Scan for the cell matching the given text and deliver its [X, Y] coordinate at center. 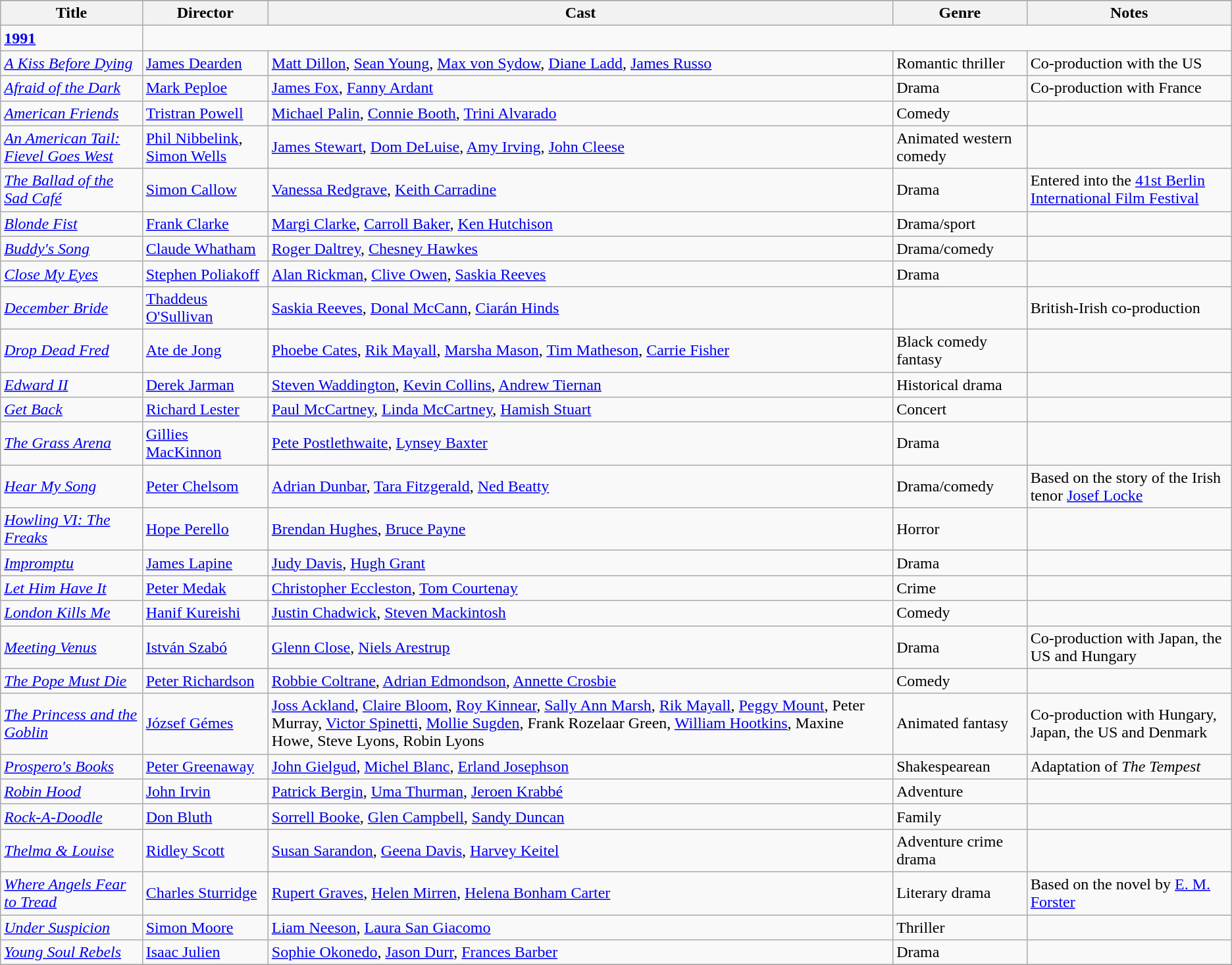
Derek Jarman [205, 385]
Young Soul Rebels [71, 953]
Edward II [71, 385]
Don Bluth [205, 816]
Ate de Jong [205, 350]
Let Him Have It [71, 588]
Justin Chadwick, Steven Mackintosh [580, 613]
Adventure crime drama [960, 850]
Saskia Reeves, Donal McCann, Ciarán Hinds [580, 308]
Rupert Graves, Helen Mirren, Helena Bonham Carter [580, 893]
Liam Neeson, Laura San Giacomo [580, 927]
Co-production with Hungary, Japan, the US and Denmark [1129, 724]
Sophie Okonedo, Jason Durr, Frances Barber [580, 953]
Family [960, 816]
Richard Lester [205, 410]
Brendan Hughes, Bruce Payne [580, 529]
Co-production with France [1129, 88]
Prospero's Books [71, 766]
Adventure [960, 791]
Notes [1129, 13]
Frank Clarke [205, 224]
Charles Sturridge [205, 893]
Get Back [71, 410]
Historical drama [960, 385]
Stephen Poliakoff [205, 274]
Steven Waddington, Kevin Collins, Andrew Tiernan [580, 385]
Matt Dillon, Sean Young, Max von Sydow, Diane Ladd, James Russo [580, 63]
Christopher Eccleston, Tom Courtenay [580, 588]
John Irvin [205, 791]
Literary drama [960, 893]
Title [71, 13]
Blonde Fist [71, 224]
The Pope Must Die [71, 681]
Peter Chelsom [205, 487]
Robbie Coltrane, Adrian Edmondson, Annette Crosbie [580, 681]
Romantic thriller [960, 63]
Close My Eyes [71, 274]
Howling VI: The Freaks [71, 529]
British-Irish co-production [1129, 308]
Hear My Song [71, 487]
James Dearden [205, 63]
Cast [580, 13]
Co-production with Japan, the US and Hungary [1129, 647]
Meeting Venus [71, 647]
Shakespearean [960, 766]
Peter Greenaway [205, 766]
Drop Dead Fred [71, 350]
Entered into the 41st Berlin International Film Festival [1129, 189]
Thaddeus O'Sullivan [205, 308]
Hanif Kureishi [205, 613]
Margi Clarke, Carroll Baker, Ken Hutchison [580, 224]
Pete Postlethwaite, Lynsey Baxter [580, 443]
Robin Hood [71, 791]
London Kills Me [71, 613]
Sorrell Booke, Glen Campbell, Sandy Duncan [580, 816]
Animated fantasy [960, 724]
Phil Nibbelink, Simon Wells [205, 147]
Thelma & Louise [71, 850]
James Fox, Fanny Ardant [580, 88]
Phoebe Cates, Rik Mayall, Marsha Mason, Tim Matheson, Carrie Fisher [580, 350]
Adrian Dunbar, Tara Fitzgerald, Ned Beatty [580, 487]
Buddy's Song [71, 249]
James Stewart, Dom DeLuise, Amy Irving, John Cleese [580, 147]
The Grass Arena [71, 443]
Claude Whatham [205, 249]
Roger Daltrey, Chesney Hawkes [580, 249]
István Szabó [205, 647]
Animated western comedy [960, 147]
Isaac Julien [205, 953]
The Princess and the Goblin [71, 724]
Adaptation of The Tempest [1129, 766]
Under Suspicion [71, 927]
Simon Callow [205, 189]
Mark Peploe [205, 88]
Co-production with the US [1129, 63]
December Bride [71, 308]
Paul McCartney, Linda McCartney, Hamish Stuart [580, 410]
Peter Medak [205, 588]
Glenn Close, Niels Arestrup [580, 647]
Ridley Scott [205, 850]
Gillies MacKinnon [205, 443]
Concert [960, 410]
Horror [960, 529]
Drama/sport [960, 224]
Patrick Bergin, Uma Thurman, Jeroen Krabbé [580, 791]
Crime [960, 588]
Where Angels Fear to Tread [71, 893]
American Friends [71, 113]
Rock-A-Doodle [71, 816]
Genre [960, 13]
Alan Rickman, Clive Owen, Saskia Reeves [580, 274]
Thriller [960, 927]
Simon Moore [205, 927]
Tristran Powell [205, 113]
Vanessa Redgrave, Keith Carradine [580, 189]
Hope Perello [205, 529]
1991 [71, 38]
A Kiss Before Dying [71, 63]
Peter Richardson [205, 681]
James Lapine [205, 563]
Based on the novel by E. M. Forster [1129, 893]
Afraid of the Dark [71, 88]
Susan Sarandon, Geena Davis, Harvey Keitel [580, 850]
The Ballad of the Sad Café [71, 189]
József Gémes [205, 724]
An American Tail: Fievel Goes West [71, 147]
Black comedy fantasy [960, 350]
Michael Palin, Connie Booth, Trini Alvarado [580, 113]
Director [205, 13]
John Gielgud, Michel Blanc, Erland Josephson [580, 766]
Based on the story of the Irish tenor Josef Locke [1129, 487]
Judy Davis, Hugh Grant [580, 563]
Impromptu [71, 563]
